Extract the (x, y) coordinate from the center of the cell holding the provided text.  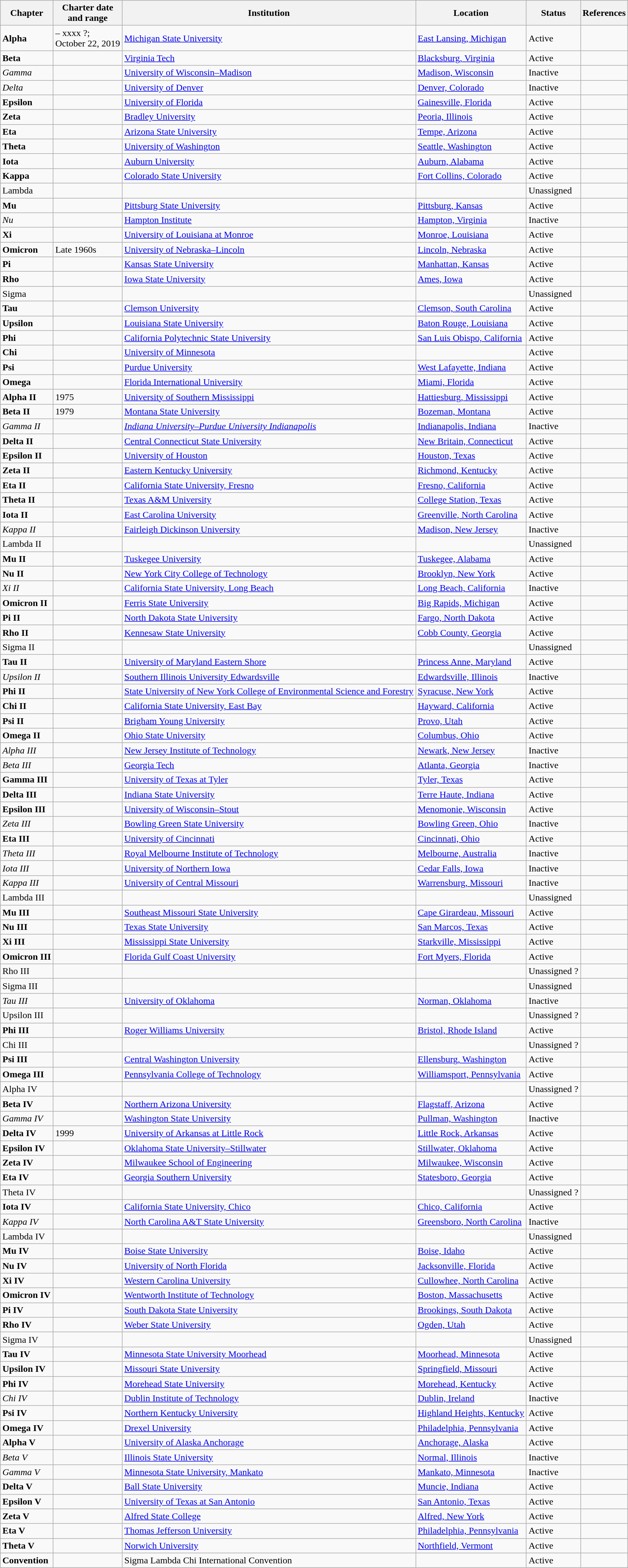
Charter dateand range (87, 13)
Madison, New Jersey (471, 529)
University of Texas at San Antonio (269, 1501)
Iota III (27, 868)
Kennesaw State University (269, 632)
Bozeman, Montana (471, 411)
Missouri State University (269, 1369)
Brooklyn, New York (471, 573)
Omicron II (27, 603)
Southeast Missouri State University (269, 912)
Chapter (27, 13)
Delta (27, 87)
Arizona State University (269, 132)
Richmond, Kentucky (471, 471)
Epsilon II (27, 456)
Roger Williams University (269, 1030)
University of Arkansas at Little Rock (269, 1133)
Jacksonville, Florida (471, 1266)
Morehead, Kentucky (471, 1383)
Hampton Institute (269, 220)
Omega IV (27, 1428)
University of Alaska Anchorage (269, 1443)
Atlanta, Georgia (471, 765)
Normal, Illinois (471, 1457)
Boise, Idaho (471, 1251)
West Lafayette, Indiana (471, 367)
Tau (27, 308)
Iota II (27, 515)
Xi III (27, 942)
Tuskegee University (269, 559)
Norman, Oklahoma (471, 1001)
East Lansing, Michigan (471, 38)
University of Maryland Eastern Shore (269, 662)
Gamma (27, 73)
Beta V (27, 1457)
Theta IV (27, 1192)
Fairleigh Dickinson University (269, 529)
Fargo, North Dakota (471, 618)
University of Northern Iowa (269, 868)
Anchorage, Alaska (471, 1443)
Omega (27, 382)
Xi (27, 235)
Statesboro, Georgia (471, 1178)
Bowling Green, Ohio (471, 824)
Upsilon IV (27, 1369)
Muncie, Indiana (471, 1487)
Cullowhee, North Carolina (471, 1280)
Pennsylvania College of Technology (269, 1074)
Rho IV (27, 1325)
Kappa IV (27, 1222)
Zeta III (27, 824)
University of Cincinnati (269, 839)
Little Rock, Arkansas (471, 1133)
California State University, Fresno (269, 485)
Late 1960s (87, 250)
Thomas Jefferson University (269, 1531)
Upsilon II (27, 677)
Upsilon III (27, 1015)
Brigham Young University (269, 721)
Rho III (27, 971)
Upsilon (27, 323)
Omega III (27, 1074)
Gamma IV (27, 1118)
Lambda II (27, 544)
University of Wisconsin–Madison (269, 73)
Newark, New Jersey (471, 750)
Blacksburg, Virginia (471, 58)
California Polytechnic State University (269, 338)
New Jersey Institute of Technology (269, 750)
University of Southern Mississippi (269, 397)
Ellensburg, Washington (471, 1060)
Rho II (27, 632)
Bowling Green State University (269, 824)
Zeta V (27, 1516)
University of Nebraska–Lincoln (269, 250)
Delta IV (27, 1133)
Northfield, Vermont (471, 1546)
Tyler, Texas (471, 780)
Delta II (27, 441)
1999 (87, 1133)
Xi IV (27, 1280)
Beta (27, 58)
Mississippi State University (269, 942)
Milwaukee, Wisconsin (471, 1163)
Pullman, Washington (471, 1118)
Columbus, Ohio (471, 736)
San Luis Obispo, California (471, 338)
Sigma Lambda Chi International Convention (269, 1560)
Wentworth Institute of Technology (269, 1295)
Mankato, Minnesota (471, 1472)
Southern Illinois University Edwardsville (269, 677)
Zeta (27, 117)
Mu IV (27, 1251)
Zeta IV (27, 1163)
Sigma IV (27, 1339)
Epsilon V (27, 1501)
Norwich University (269, 1546)
North Dakota State University (269, 618)
Convention (27, 1560)
Boston, Massachusetts (471, 1295)
Auburn University (269, 161)
Ames, Iowa (471, 279)
Phi III (27, 1030)
Monroe, Louisiana (471, 235)
Milwaukee School of Engineering (269, 1163)
Epsilon III (27, 809)
Morehead State University (269, 1383)
Pittsburg State University (269, 205)
Drexel University (269, 1428)
Clemson University (269, 308)
Stillwater, Oklahoma (471, 1148)
Omega II (27, 736)
Virginia Tech (269, 58)
Texas A&M University (269, 500)
Pi II (27, 618)
Psi II (27, 721)
Cobb County, Georgia (471, 632)
Fort Myers, Florida (471, 957)
University of Oklahoma (269, 1001)
Syracuse, New York (471, 692)
San Marcos, Texas (471, 927)
Florida Gulf Coast University (269, 957)
Kappa III (27, 883)
Colorado State University (269, 176)
Mu III (27, 912)
Madison, Wisconsin (471, 73)
Hattiesburg, Mississippi (471, 397)
California State University, East Bay (269, 706)
Seattle, Washington (471, 146)
Epsilon IV (27, 1148)
Warrensburg, Missouri (471, 883)
Cincinnati, Ohio (471, 839)
Psi IV (27, 1413)
Greensboro, North Carolina (471, 1222)
North Carolina A&T State University (269, 1222)
University of Florida (269, 102)
Gamma III (27, 780)
South Dakota State University (269, 1310)
College Station, Texas (471, 500)
Sigma (27, 294)
Tau III (27, 1001)
Menomonie, Wisconsin (471, 809)
Sigma III (27, 986)
Iowa State University (269, 279)
Mu (27, 205)
Mu II (27, 559)
Montana State University (269, 411)
University of Washington (269, 146)
University of Houston (269, 456)
Status (553, 13)
Xi II (27, 588)
Northern Kentucky University (269, 1413)
Nu II (27, 573)
Hayward, California (471, 706)
Miami, Florida (471, 382)
Illinois State University (269, 1457)
Fort Collins, Colorado (471, 176)
Cedar Falls, Iowa (471, 868)
Long Beach, California (471, 588)
Big Rapids, Michigan (471, 603)
Gainesville, Florida (471, 102)
University of Louisiana at Monroe (269, 235)
Highland Heights, Kentucky (471, 1413)
Louisiana State University (269, 323)
Dublin, Ireland (471, 1399)
Nu III (27, 927)
Tau II (27, 662)
Houston, Texas (471, 456)
Provo, Utah (471, 721)
Boise State University (269, 1251)
State University of New York College of Environmental Science and Forestry (269, 692)
References (604, 13)
Ball State University (269, 1487)
Iota (27, 161)
Eta V (27, 1531)
Eastern Kentucky University (269, 471)
San Antonio, Texas (471, 1501)
University of Minnesota (269, 353)
Princess Anne, Maryland (471, 662)
Lambda (27, 190)
Alfred State College (269, 1516)
Lincoln, Nebraska (471, 250)
Theta V (27, 1546)
Baton Rouge, Louisiana (471, 323)
Florida International University (269, 382)
Kappa (27, 176)
– xxxx ?;October 22, 2019 (87, 38)
Alfred, New York (471, 1516)
Melbourne, Australia (471, 853)
Alpha IV (27, 1089)
1979 (87, 411)
Nu IV (27, 1266)
Brookings, South Dakota (471, 1310)
Beta III (27, 765)
Gamma II (27, 426)
Phi II (27, 692)
Cape Girardeau, Missouri (471, 912)
Epsilon (27, 102)
Oklahoma State University–Stillwater (269, 1148)
Pi (27, 264)
University of Central Missouri (269, 883)
Washington State University (269, 1118)
Central Connecticut State University (269, 441)
Terre Haute, Indiana (471, 794)
Iota IV (27, 1207)
Bradley University (269, 117)
Georgia Southern University (269, 1178)
University of North Florida (269, 1266)
Minnesota State University, Mankato (269, 1472)
Clemson, South Carolina (471, 308)
Greenville, North Carolina (471, 515)
Denver, Colorado (471, 87)
Peoria, Illinois (471, 117)
Psi III (27, 1060)
Theta (27, 146)
Chi III (27, 1045)
Gamma V (27, 1472)
Eta IV (27, 1178)
Psi (27, 367)
Phi (27, 338)
University of Wisconsin–Stout (269, 809)
Kansas State University (269, 264)
Omicron (27, 250)
Ohio State University (269, 736)
Theta II (27, 500)
Pi IV (27, 1310)
Texas State University (269, 927)
Sigma II (27, 647)
Nu (27, 220)
Chico, California (471, 1207)
Weber State University (269, 1325)
University of Denver (269, 87)
Edwardsville, Illinois (471, 677)
Bristol, Rhode Island (471, 1030)
New York City College of Technology (269, 573)
Omicron III (27, 957)
Tuskegee, Alabama (471, 559)
Beta IV (27, 1104)
Eta (27, 132)
Chi (27, 353)
Royal Melbourne Institute of Technology (269, 853)
Indiana State University (269, 794)
California State University, Chico (269, 1207)
Dublin Institute of Technology (269, 1399)
Western Carolina University (269, 1280)
Minnesota State University Moorhead (269, 1354)
Tau IV (27, 1354)
Purdue University (269, 367)
Lambda III (27, 897)
Eta II (27, 485)
Indianapolis, Indiana (471, 426)
Manhattan, Kansas (471, 264)
Michigan State University (269, 38)
Fresno, California (471, 485)
University of Texas at Tyler (269, 780)
1975 (87, 397)
Flagstaff, Arizona (471, 1104)
Auburn, Alabama (471, 161)
New Britain, Connecticut (471, 441)
Omicron IV (27, 1295)
Phi IV (27, 1383)
Alpha III (27, 750)
Lambda IV (27, 1236)
Rho (27, 279)
Kappa II (27, 529)
Theta III (27, 853)
Northern Arizona University (269, 1104)
Beta II (27, 411)
Delta III (27, 794)
Georgia Tech (269, 765)
Ferris State University (269, 603)
Tempe, Arizona (471, 132)
Hampton, Virginia (471, 220)
Eta III (27, 839)
California State University, Long Beach (269, 588)
Location (471, 13)
Chi IV (27, 1399)
Delta V (27, 1487)
Alpha V (27, 1443)
Institution (269, 13)
Springfield, Missouri (471, 1369)
Indiana University–Purdue University Indianapolis (269, 426)
East Carolina University (269, 515)
Alpha (27, 38)
Chi II (27, 706)
Zeta II (27, 471)
Ogden, Utah (471, 1325)
Pittsburg, Kansas (471, 205)
Starkville, Mississippi (471, 942)
Central Washington University (269, 1060)
Moorhead, Minnesota (471, 1354)
Williamsport, Pennsylvania (471, 1074)
Alpha II (27, 397)
